Provide the [x, y] coordinate of the cell's center where the given text is located.  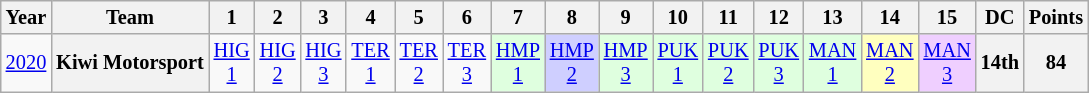
PUK3 [778, 63]
9 [626, 17]
DC [1000, 17]
HIG1 [232, 63]
6 [467, 17]
84 [1056, 63]
1 [232, 17]
3 [323, 17]
5 [419, 17]
MAN1 [832, 63]
TER1 [370, 63]
HIG2 [278, 63]
TER2 [419, 63]
TER3 [467, 63]
HMP2 [572, 63]
4 [370, 17]
HMP3 [626, 63]
13 [832, 17]
HMP1 [518, 63]
PUK2 [728, 63]
Team [130, 17]
HIG3 [323, 63]
8 [572, 17]
12 [778, 17]
14th [1000, 63]
Points [1056, 17]
2020 [26, 63]
15 [946, 17]
PUK1 [678, 63]
MAN3 [946, 63]
Year [26, 17]
10 [678, 17]
2 [278, 17]
14 [890, 17]
7 [518, 17]
11 [728, 17]
Kiwi Motorsport [130, 63]
MAN2 [890, 63]
